Determine the (X, Y) coordinate at the center of the cell enclosing the given text.  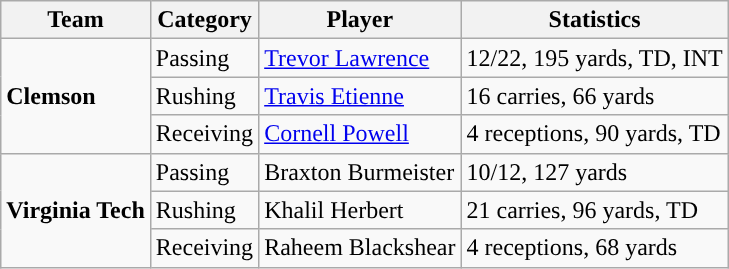
Virginia Tech (76, 210)
Braxton Burmeister (360, 172)
Cornell Powell (360, 134)
Trevor Lawrence (360, 58)
Category (204, 20)
Clemson (76, 96)
Statistics (594, 20)
Raheem Blackshear (360, 248)
Travis Etienne (360, 96)
21 carries, 96 yards, TD (594, 210)
Player (360, 20)
4 receptions, 90 yards, TD (594, 134)
16 carries, 66 yards (594, 96)
Khalil Herbert (360, 210)
12/22, 195 yards, TD, INT (594, 58)
Team (76, 20)
10/12, 127 yards (594, 172)
4 receptions, 68 yards (594, 248)
